Scan for the cell matching the given text and deliver its [X, Y] coordinate at center. 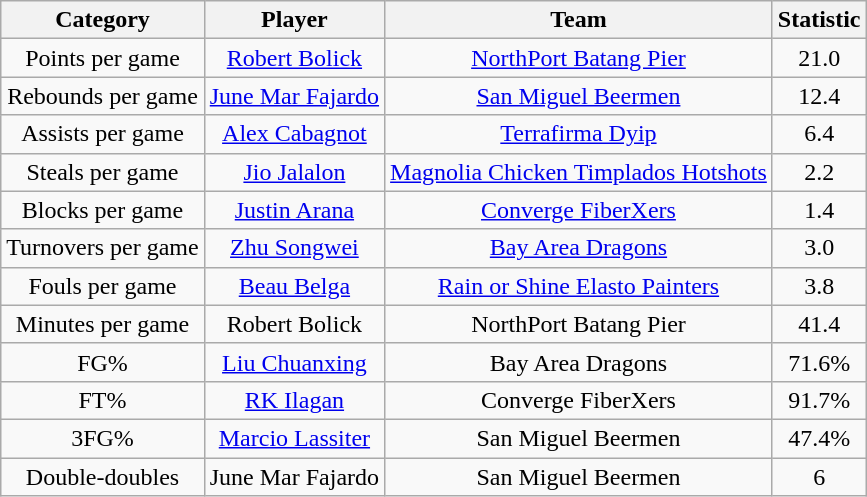
Player [294, 20]
Minutes per game [102, 324]
47.4% [819, 438]
Liu Chuanxing [294, 362]
41.4 [819, 324]
21.0 [819, 58]
Alex Cabagnot [294, 134]
RK Ilagan [294, 400]
Statistic [819, 20]
Jio Jalalon [294, 172]
Blocks per game [102, 210]
3FG% [102, 438]
Steals per game [102, 172]
Category [102, 20]
Magnolia Chicken Timplados Hotshots [579, 172]
Assists per game [102, 134]
6 [819, 477]
Zhu Songwei [294, 248]
FT% [102, 400]
Double-doubles [102, 477]
Terrafirma Dyip [579, 134]
Points per game [102, 58]
3.0 [819, 248]
3.8 [819, 286]
6.4 [819, 134]
2.2 [819, 172]
Rain or Shine Elasto Painters [579, 286]
71.6% [819, 362]
Rebounds per game [102, 96]
FG% [102, 362]
Beau Belga [294, 286]
Fouls per game [102, 286]
91.7% [819, 400]
1.4 [819, 210]
Team [579, 20]
Marcio Lassiter [294, 438]
Justin Arana [294, 210]
Turnovers per game [102, 248]
12.4 [819, 96]
